Output the [X, Y] coordinate of the center of the cell containing the given text.  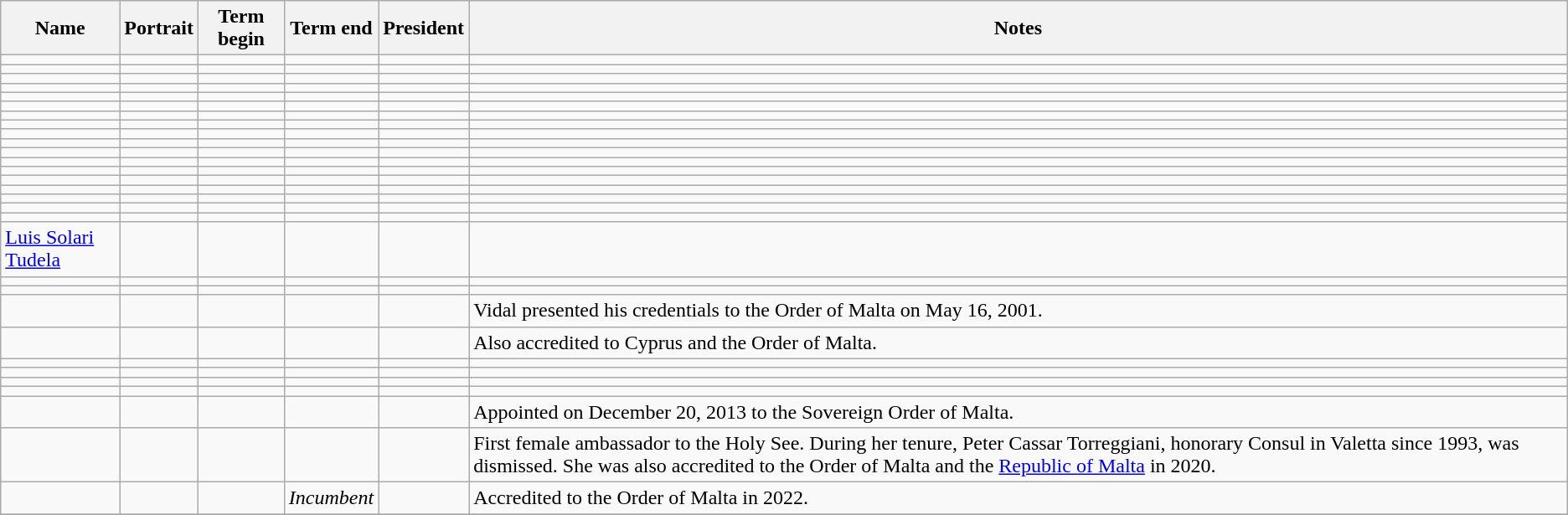
President [424, 28]
Also accredited to Cyprus and the Order of Malta. [1019, 342]
Name [60, 28]
Notes [1019, 28]
Accredited to the Order of Malta in 2022. [1019, 498]
Term begin [241, 28]
Incumbent [331, 498]
Luis Solari Tudela [60, 250]
Vidal presented his credentials to the Order of Malta on May 16, 2001. [1019, 311]
Term end [331, 28]
Appointed on December 20, 2013 to the Sovereign Order of Malta. [1019, 411]
Portrait [159, 28]
